Return the [x, y] coordinate for the center point of the cell that contains the specified text.  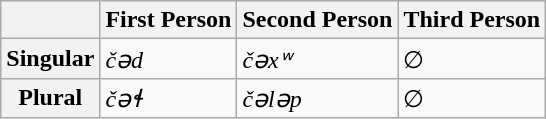
čəxʷ [318, 59]
čəɬ [168, 98]
Plural [50, 98]
First Person [168, 20]
Second Person [318, 20]
Singular [50, 59]
čəd [168, 59]
čələp [318, 98]
Third Person [472, 20]
